Provide the (X, Y) coordinate of the cell's center where the given text is located.  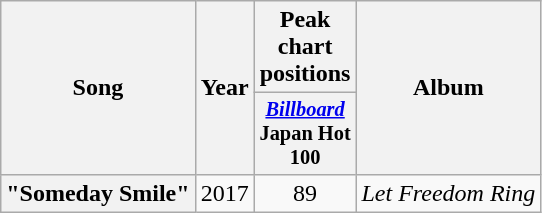
Album (448, 88)
89 (305, 193)
2017 (224, 193)
Billboard Japan Hot 100 (305, 134)
"Someday Smile" (98, 193)
Year (224, 88)
Let Freedom Ring (448, 193)
Peak chart positions (305, 47)
Song (98, 88)
